Identify which cell holds the provided text, then report its [X, Y] central coordinate. 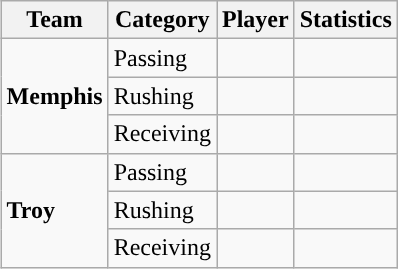
Memphis [54, 96]
Troy [54, 210]
Statistics [346, 20]
Team [54, 20]
Player [255, 20]
Category [162, 20]
